Locate the cell with the specified text and output its (X, Y) center coordinate. 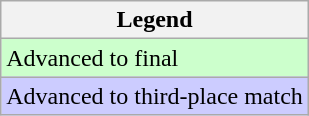
Legend (155, 20)
Advanced to final (155, 58)
Advanced to third-place match (155, 96)
